Search for the cell housing the specified text and yield its [X, Y] center coordinate. 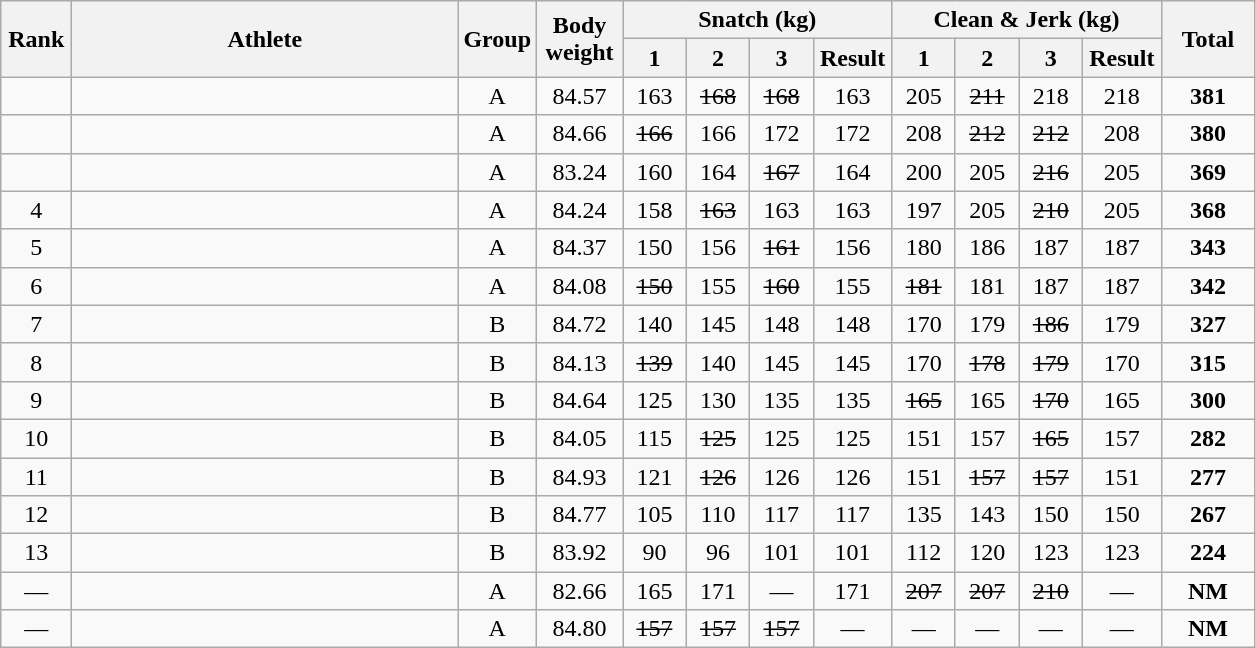
6 [36, 286]
Clean & Jerk (kg) [1026, 20]
277 [1208, 477]
84.08 [580, 286]
139 [655, 362]
112 [924, 553]
Total [1208, 39]
343 [1208, 248]
84.13 [580, 362]
84.24 [580, 210]
10 [36, 438]
13 [36, 553]
Snatch (kg) [758, 20]
200 [924, 172]
84.57 [580, 96]
115 [655, 438]
267 [1208, 515]
90 [655, 553]
300 [1208, 400]
8 [36, 362]
9 [36, 400]
Rank [36, 39]
143 [987, 515]
327 [1208, 324]
84.93 [580, 477]
380 [1208, 134]
167 [782, 172]
Athlete [265, 39]
110 [718, 515]
161 [782, 248]
158 [655, 210]
84.05 [580, 438]
84.72 [580, 324]
Body weight [580, 39]
369 [1208, 172]
83.24 [580, 172]
368 [1208, 210]
Group [498, 39]
5 [36, 248]
84.66 [580, 134]
282 [1208, 438]
82.66 [580, 591]
130 [718, 400]
83.92 [580, 553]
315 [1208, 362]
216 [1051, 172]
96 [718, 553]
84.37 [580, 248]
7 [36, 324]
84.77 [580, 515]
121 [655, 477]
12 [36, 515]
178 [987, 362]
84.64 [580, 400]
11 [36, 477]
84.80 [580, 629]
342 [1208, 286]
180 [924, 248]
105 [655, 515]
120 [987, 553]
197 [924, 210]
224 [1208, 553]
4 [36, 210]
211 [987, 96]
381 [1208, 96]
